Pinpoint the cell where the given text exists, returning its (x, y) midpoint coordinate. 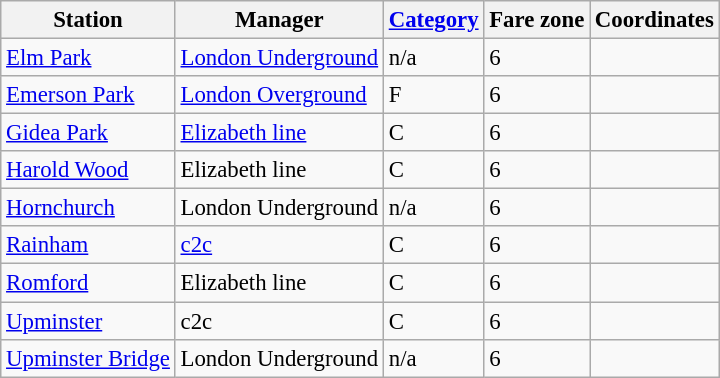
Station (88, 20)
Manager (279, 20)
Upminster (88, 321)
Upminster Bridge (88, 358)
Hornchurch (88, 208)
Emerson Park (88, 95)
Harold Wood (88, 170)
Coordinates (655, 20)
Romford (88, 283)
London Overground (279, 95)
F (433, 95)
Rainham (88, 245)
Fare zone (537, 20)
Elm Park (88, 58)
Category (433, 20)
Gidea Park (88, 133)
